Pinpoint the cell where the given text exists, returning its (X, Y) midpoint coordinate. 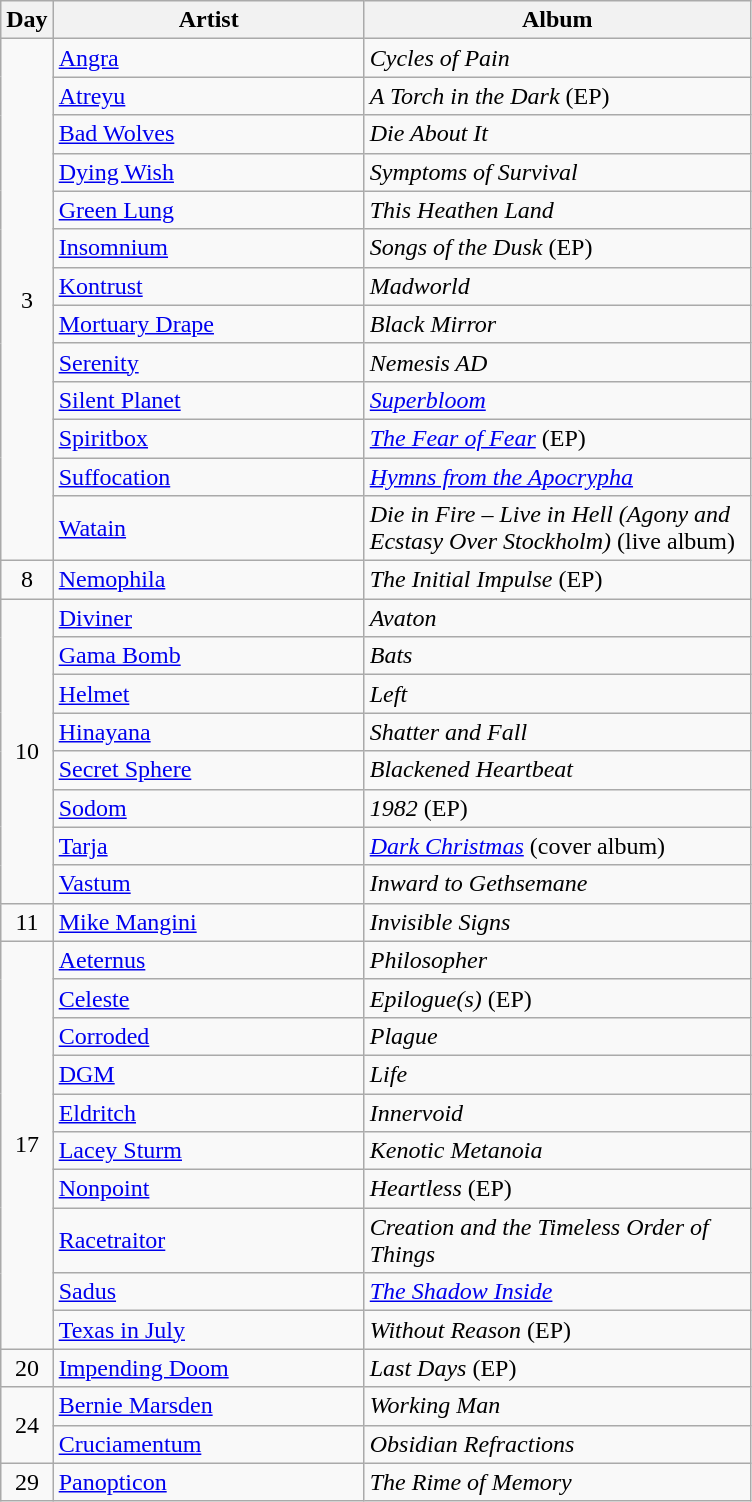
3 (27, 300)
Working Man (557, 1406)
Obsidian Refractions (557, 1444)
Nonpoint (208, 1189)
Cycles of Pain (557, 58)
Kontrust (208, 286)
Hinayana (208, 732)
Sadus (208, 1292)
Texas in July (208, 1330)
This Heathen Land (557, 210)
Silent Planet (208, 400)
DGM (208, 1074)
Album (557, 20)
Spiritbox (208, 438)
Sodom (208, 808)
Cruciamentum (208, 1444)
Invisible Signs (557, 922)
Artist (208, 20)
Insomnium (208, 248)
Symptoms of Survival (557, 172)
Nemesis AD (557, 362)
Shatter and Fall (557, 732)
11 (27, 922)
20 (27, 1368)
8 (27, 580)
Impending Doom (208, 1368)
Mortuary Drape (208, 324)
10 (27, 751)
Aeternus (208, 960)
Serenity (208, 362)
Hymns from the Apocrypha (557, 477)
Kenotic Metanoia (557, 1151)
Die About It (557, 134)
Plague (557, 1036)
Avaton (557, 618)
Corroded (208, 1036)
Black Mirror (557, 324)
Life (557, 1074)
Panopticon (208, 1482)
24 (27, 1425)
1982 (EP) (557, 808)
Bernie Marsden (208, 1406)
The Initial Impulse (EP) (557, 580)
Helmet (208, 694)
Madworld (557, 286)
Without Reason (EP) (557, 1330)
The Rime of Memory (557, 1482)
A Torch in the Dark (EP) (557, 96)
The Fear of Fear (EP) (557, 438)
Inward to Gethsemane (557, 884)
Nemophila (208, 580)
Blackened Heartbeat (557, 770)
Superbloom (557, 400)
Green Lung (208, 210)
Secret Sphere (208, 770)
Vastum (208, 884)
Watain (208, 528)
Left (557, 694)
The Shadow Inside (557, 1292)
Angra (208, 58)
Last Days (EP) (557, 1368)
29 (27, 1482)
Diviner (208, 618)
Epilogue(s) (EP) (557, 998)
Innervoid (557, 1113)
Heartless (EP) (557, 1189)
Eldritch (208, 1113)
Atreyu (208, 96)
Gama Bomb (208, 656)
Day (27, 20)
Lacey Sturm (208, 1151)
Songs of the Dusk (EP) (557, 248)
Die in Fire – Live in Hell (Agony and Ecstasy Over Stockholm) (live album) (557, 528)
Creation and the Timeless Order of Things (557, 1240)
Mike Mangini (208, 922)
Philosopher (557, 960)
Dying Wish (208, 172)
Suffocation (208, 477)
Bad Wolves (208, 134)
17 (27, 1145)
Racetraitor (208, 1240)
Bats (557, 656)
Tarja (208, 846)
Celeste (208, 998)
Dark Christmas (cover album) (557, 846)
